Pinpoint the cell where the given text exists, returning its (X, Y) midpoint coordinate. 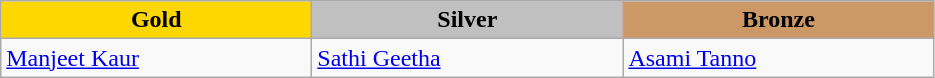
Sathi Geetha (468, 58)
Silver (468, 20)
Bronze (778, 20)
Asami Tanno (778, 58)
Gold (156, 20)
Manjeet Kaur (156, 58)
